From the cell containing the given text, extract its center point as [x, y] coordinate. 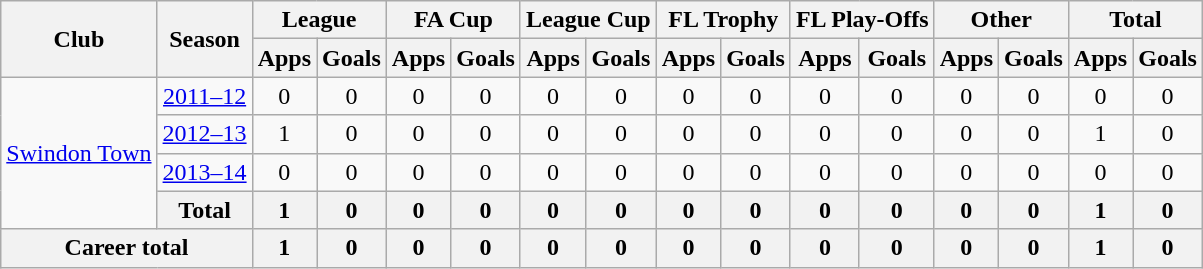
FL Play-Offs [862, 20]
Season [204, 39]
Other [1001, 20]
FL Trophy [723, 20]
Swindon Town [79, 153]
2013–14 [204, 172]
2012–13 [204, 134]
League [319, 20]
FA Cup [453, 20]
League Cup [588, 20]
Career total [126, 248]
Club [79, 39]
2011–12 [204, 96]
